Pinpoint the cell where the given text exists, returning its (x, y) midpoint coordinate. 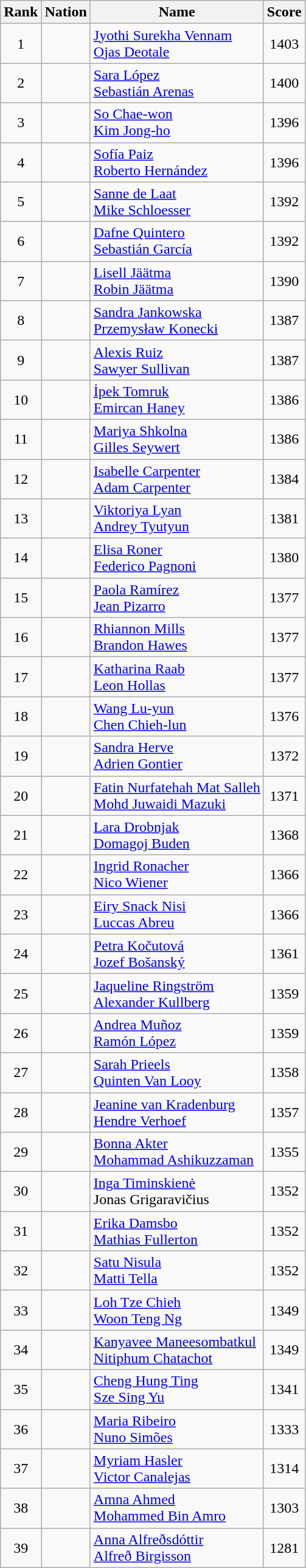
Rank (21, 12)
Myriam Hasler Victor Canalejas (176, 1469)
Sara López Sebastián Arenas (176, 83)
Eiry Snack Nisi Luccas Abreu (176, 914)
1384 (284, 478)
18 (21, 717)
Isabelle Carpenter Adam Carpenter (176, 478)
8 (21, 320)
15 (21, 598)
Amna Ahmed Mohammed Bin Amro (176, 1508)
Jaqueline Ringström Alexander Kullberg (176, 993)
Bonna Akter Mohammad Ashikuzzaman (176, 1152)
22 (21, 875)
1400 (284, 83)
1361 (284, 954)
26 (21, 1033)
30 (21, 1191)
27 (21, 1072)
Alexis Ruiz Sawyer Sullivan (176, 360)
16 (21, 638)
23 (21, 914)
1403 (284, 44)
Loh Tze Chieh Woon Teng Ng (176, 1311)
Sandra Herve Adrien Gontier (176, 756)
37 (21, 1469)
4 (21, 162)
1355 (284, 1152)
Lisell Jäätma Robin Jäätma (176, 281)
Andrea Muñoz Ramón López (176, 1033)
1314 (284, 1469)
1358 (284, 1072)
1390 (284, 281)
2 (21, 83)
9 (21, 360)
Elisa Roner Federico Pagnoni (176, 559)
1357 (284, 1112)
33 (21, 1311)
Cheng Hung Ting Sze Sing Yu (176, 1390)
Nation (66, 12)
Viktoriya Lyan Andrey Tyutyun (176, 518)
17 (21, 677)
5 (21, 202)
1381 (284, 518)
11 (21, 439)
32 (21, 1270)
Ingrid Ronacher Nico Wiener (176, 875)
1380 (284, 559)
Score (284, 12)
Sanne de Laat Mike Schloesser (176, 202)
12 (21, 478)
34 (21, 1350)
6 (21, 241)
31 (21, 1232)
19 (21, 756)
Inga Timinskienė Jonas Grigaravičius (176, 1191)
1376 (284, 717)
Wang Lu-yun Chen Chieh-lun (176, 717)
Rhiannon Mills Brandon Hawes (176, 638)
Jyothi Surekha Vennam Ojas Deotale (176, 44)
21 (21, 835)
36 (21, 1429)
39 (21, 1548)
Dafne Quintero Sebastián García (176, 241)
Lara Drobnjak Domagoj Buden (176, 835)
14 (21, 559)
24 (21, 954)
1281 (284, 1548)
1333 (284, 1429)
Name (176, 12)
Sandra Jankowska Przemysław Konecki (176, 320)
Maria Ribeiro Nuno Simões (176, 1429)
Kanyavee Maneesombatkul Nitiphum Chatachot (176, 1350)
13 (21, 518)
Mariya Shkolna Gilles Seywert (176, 439)
10 (21, 399)
Fatin Nurfatehah Mat Salleh Mohd Juwaidi Mazuki (176, 796)
35 (21, 1390)
20 (21, 796)
Erika Damsbo Mathias Fullerton (176, 1232)
Katharina Raab Leon Hollas (176, 677)
25 (21, 993)
1368 (284, 835)
1 (21, 44)
So Chae-won Kim Jong-ho (176, 123)
1371 (284, 796)
Anna Alfreðsdóttir Alfreð Birgisson (176, 1548)
1341 (284, 1390)
Sarah Prieels Quinten Van Looy (176, 1072)
7 (21, 281)
Paola Ramírez Jean Pizarro (176, 598)
29 (21, 1152)
Sofía Paiz Roberto Hernández (176, 162)
1303 (284, 1508)
Jeanine van Kradenburg Hendre Verhoef (176, 1112)
İpek Tomruk Emircan Haney (176, 399)
Satu Nisula Matti Tella (176, 1270)
38 (21, 1508)
Petra Kočutová Jozef Bošanský (176, 954)
1372 (284, 756)
3 (21, 123)
28 (21, 1112)
